Determine the [x, y] coordinate at the center of the cell enclosing the given text.  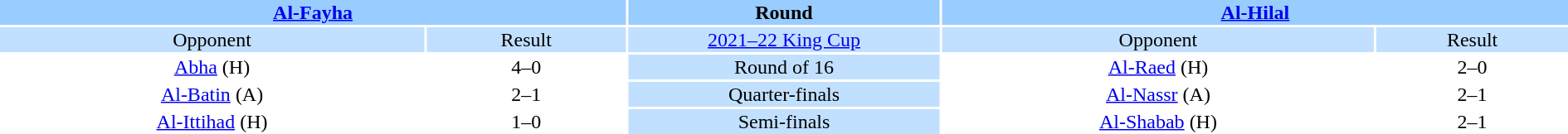
4–0 [526, 67]
Round [784, 12]
Semi-finals [784, 122]
Abha (H) [212, 67]
Al-Raed (H) [1158, 67]
2–0 [1472, 67]
Al-Shabab (H) [1158, 122]
Round of 16 [784, 67]
2021–22 King Cup [784, 40]
Al-Fayha [313, 12]
Quarter-finals [784, 94]
Al-Hilal [1255, 12]
Al-Batin (A) [212, 94]
Al-Ittihad (H) [212, 122]
1–0 [526, 122]
Al-Nassr (A) [1158, 94]
